Return [x, y] of the center of cell containing provided text 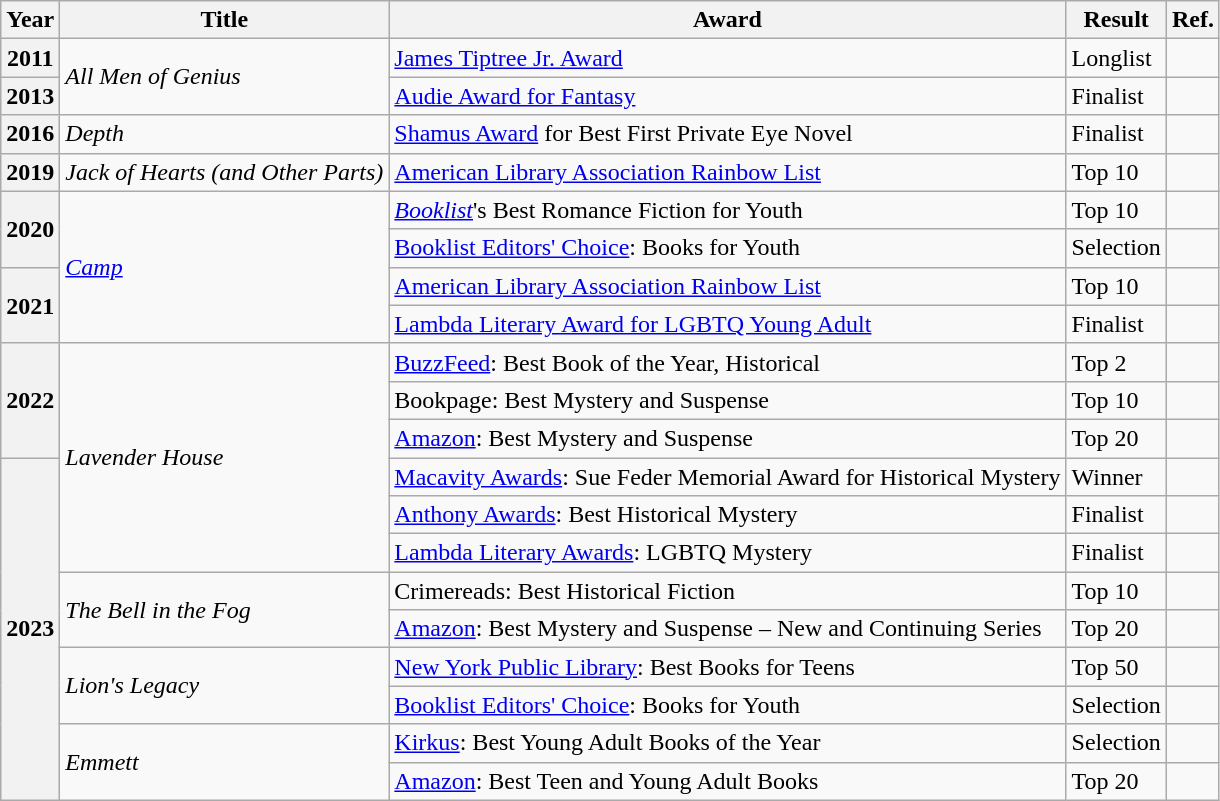
Amazon: Best Mystery and Suspense – New and Continuing Series [728, 629]
Lion's Legacy [224, 686]
The Bell in the Fog [224, 610]
Longlist [1116, 58]
Lavender House [224, 457]
Lambda Literary Award for LGBTQ Young Adult [728, 324]
Depth [224, 134]
Audie Award for Fantasy [728, 96]
Macavity Awards: Sue Feder Memorial Award for Historical Mystery [728, 477]
Year [30, 20]
Top 2 [1116, 362]
Jack of Hearts (and Other Parts) [224, 172]
2019 [30, 172]
Booklist's Best Romance Fiction for Youth [728, 210]
2021 [30, 305]
Title [224, 20]
Winner [1116, 477]
Amazon: Best Mystery and Suspense [728, 438]
All Men of Genius [224, 77]
Result [1116, 20]
Shamus Award for Best First Private Eye Novel [728, 134]
James Tiptree Jr. Award [728, 58]
Ref. [1192, 20]
2022 [30, 400]
Top 50 [1116, 667]
Camp [224, 267]
New York Public Library: Best Books for Teens [728, 667]
Crimereads: Best Historical Fiction [728, 591]
Kirkus: Best Young Adult Books of the Year [728, 743]
2023 [30, 630]
2013 [30, 96]
Anthony Awards: Best Historical Mystery [728, 515]
Amazon: Best Teen and Young Adult Books [728, 781]
2016 [30, 134]
2011 [30, 58]
Emmett [224, 762]
Award [728, 20]
BuzzFeed: Best Book of the Year, Historical [728, 362]
Bookpage: Best Mystery and Suspense [728, 400]
Lambda Literary Awards: LGBTQ Mystery [728, 553]
2020 [30, 229]
